Capture the cell that displays the provided text and extract its (X, Y) central coordinate. 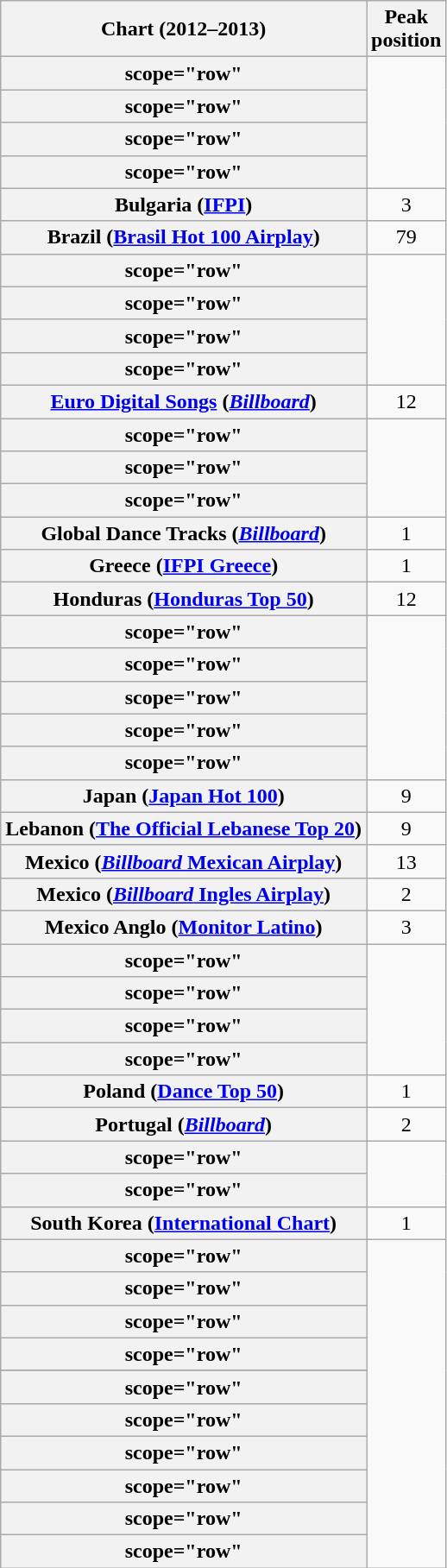
Mexico (Billboard Ingles Airplay) (184, 894)
Japan (Japan Hot 100) (184, 796)
Lebanon (The Official Lebanese Top 20) (184, 828)
Global Dance Tracks (Billboard) (184, 533)
South Korea (International Chart) (184, 1223)
Honduras (Honduras Top 50) (184, 599)
Bulgaria (IFPI) (184, 205)
79 (406, 237)
Peakposition (406, 29)
Brazil (Brasil Hot 100 Airplay) (184, 237)
Chart (2012–2013) (184, 29)
13 (406, 861)
Mexico (Billboard Mexican Airplay) (184, 861)
Poland (Dance Top 50) (184, 1092)
Mexico Anglo (Monitor Latino) (184, 927)
Greece (IFPI Greece) (184, 566)
Portugal (Billboard) (184, 1124)
Euro Digital Songs (Billboard) (184, 401)
